From the cell containing the given text, extract its center point as [x, y] coordinate. 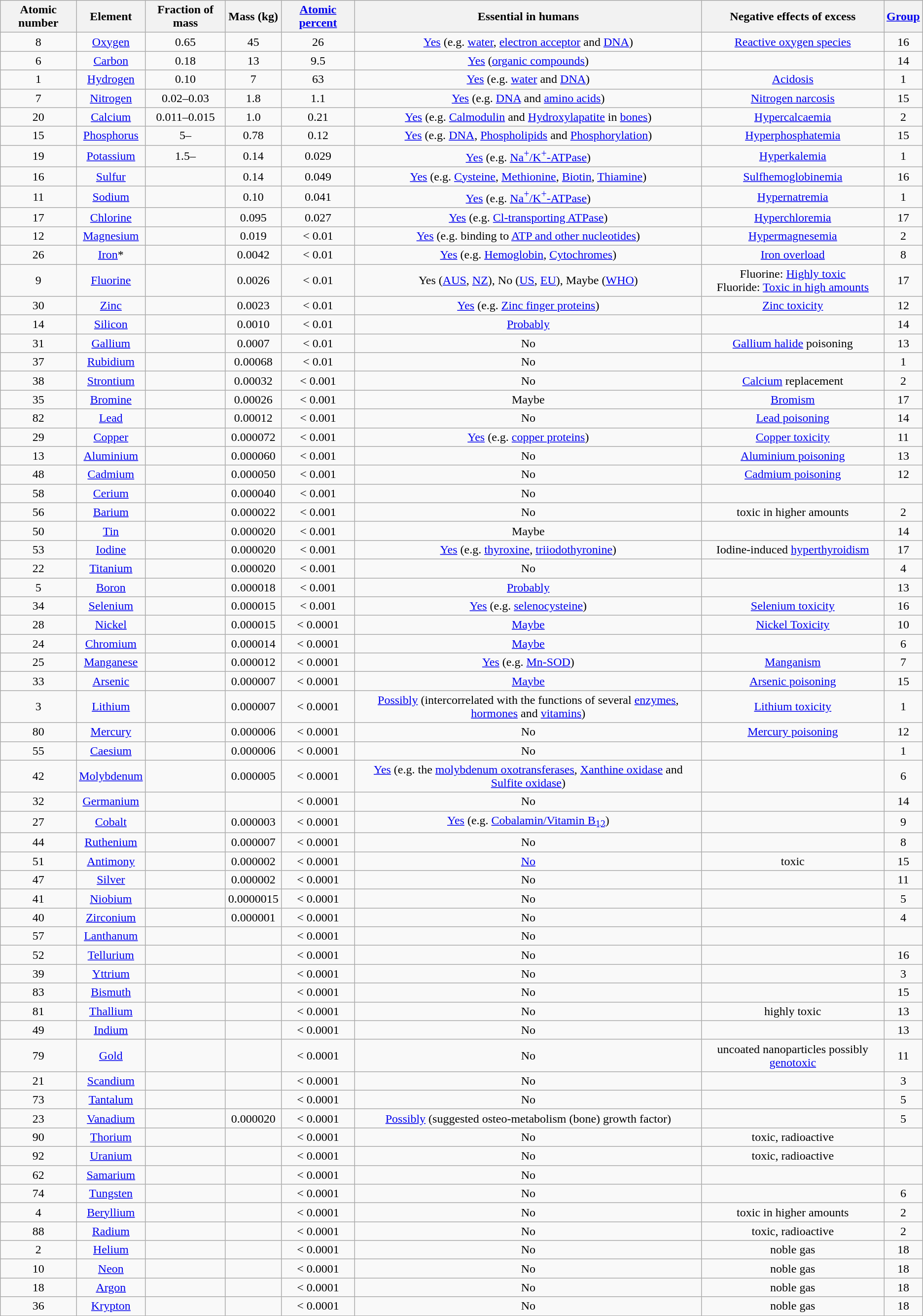
Yes (e.g. Cl-transporting ATPase) [529, 217]
40 [38, 917]
Possibly (intercorrelated with the functions of several enzymes, hormones and vitamins) [529, 706]
49 [38, 1030]
Lead poisoning [793, 418]
Bismuth [111, 992]
Yes (e.g. Zinc finger proteins) [529, 306]
0.0023 [253, 306]
Cadmium poisoning [793, 475]
Yes (e.g. copper proteins) [529, 437]
74 [38, 1194]
Yes (e.g. thyroxine, triiodothyronine) [529, 549]
48 [38, 475]
47 [38, 880]
9.5 [318, 61]
1.0 [253, 117]
Hyperchloremia [793, 217]
0.011–0.015 [185, 117]
Yes (e.g. water, electron acceptor and DNA) [529, 42]
79 [38, 1056]
Niobium [111, 899]
Possibly (suggested osteo-metabolism (bone) growth factor) [529, 1118]
31 [38, 343]
Ruthenium [111, 842]
Beryllium [111, 1212]
Yes (e.g. Cobalamin/Vitamin B12) [529, 822]
Tantalum [111, 1099]
Essential in humans [529, 17]
0.0000015 [253, 899]
57 [38, 936]
22 [38, 568]
Iodine [111, 549]
Yttrium [111, 974]
0.0010 [253, 325]
0.000022 [253, 512]
Aluminium [111, 456]
Argon [111, 1287]
38 [38, 381]
30 [38, 306]
0.0042 [253, 255]
Nitrogen narcosis [793, 98]
Selenium toxicity [793, 606]
80 [38, 732]
Element [111, 17]
52 [38, 955]
0.12 [318, 136]
Cerium [111, 493]
Silicon [111, 325]
0.02–0.03 [185, 98]
0.00032 [253, 381]
Yes (e.g. DNA and amino acids) [529, 98]
Zirconium [111, 917]
56 [38, 512]
Silver [111, 880]
0.000072 [253, 437]
Yes (e.g. water and DNA) [529, 79]
Gold [111, 1056]
41 [38, 899]
highly toxic [793, 1011]
Cadmium [111, 475]
Yes (e.g. selenocysteine) [529, 606]
0.000014 [253, 644]
0.000040 [253, 493]
0.00012 [253, 418]
20 [38, 117]
Tellurium [111, 955]
33 [38, 681]
Iodine-induced hyperthyroidism [793, 549]
Bromism [793, 400]
Samarium [111, 1175]
Negative effects of excess [793, 17]
Calcium replacement [793, 381]
1.8 [253, 98]
34 [38, 606]
1.1 [318, 98]
63 [318, 79]
24 [38, 644]
0.65 [185, 42]
Gallium [111, 343]
Atomic percent [318, 17]
27 [38, 822]
Tin [111, 531]
Atomic number [38, 17]
Copper [111, 437]
Strontium [111, 381]
Krypton [111, 1306]
29 [38, 437]
21 [38, 1081]
0.027 [318, 217]
Caesium [111, 751]
92 [38, 1156]
Rubidium [111, 362]
0.000012 [253, 662]
0.00068 [253, 362]
Bromine [111, 400]
Mass (kg) [253, 17]
toxic [793, 861]
51 [38, 861]
36 [38, 1306]
23 [38, 1118]
Helium [111, 1250]
Lithium [111, 706]
0.0007 [253, 343]
0.18 [185, 61]
Titanium [111, 568]
Vanadium [111, 1118]
Cobalt [111, 822]
Neon [111, 1269]
Fluorine [111, 280]
Sulfur [111, 177]
5– [185, 136]
45 [253, 42]
42 [38, 776]
Zinc [111, 306]
Yes (e.g. binding to ATP and other nucleotides) [529, 236]
Molybdenum [111, 776]
0.019 [253, 236]
73 [38, 1099]
Scandium [111, 1081]
Antimony [111, 861]
Calcium [111, 117]
0.095 [253, 217]
Hypermagnesemia [793, 236]
Group [903, 17]
0.000001 [253, 917]
32 [38, 802]
58 [38, 493]
Phosphorus [111, 136]
Acidosis [793, 79]
50 [38, 531]
Reactive oxygen species [793, 42]
Nickel [111, 625]
Hydrogen [111, 79]
Mercury poisoning [793, 732]
Yes (e.g. Cysteine, Methionine, Biotin, Thiamine) [529, 177]
53 [38, 549]
Magnesium [111, 236]
0.0026 [253, 280]
Lithium toxicity [793, 706]
0.00026 [253, 400]
Nitrogen [111, 98]
55 [38, 751]
81 [38, 1011]
0.000005 [253, 776]
Yes (e.g. the molybdenum oxotransferases, Xanthine oxidase and Sulfite oxidase) [529, 776]
Selenium [111, 606]
Hypercalcaemia [793, 117]
0.78 [253, 136]
Fluorine: Highly toxicFluoride: Toxic in high amounts [793, 280]
Barium [111, 512]
Fraction of mass [185, 17]
0.000050 [253, 475]
Gallium halide poisoning [793, 343]
Tungsten [111, 1194]
Chlorine [111, 217]
83 [38, 992]
Chromium [111, 644]
Hyperkalemia [793, 156]
Indium [111, 1030]
88 [38, 1231]
Iron overload [793, 255]
Mercury [111, 732]
19 [38, 156]
Thorium [111, 1137]
Yes (e.g. Mn-SOD) [529, 662]
Potassium [111, 156]
Yes (e.g. Calmodulin and Hydroxylapatite in bones) [529, 117]
Thallium [111, 1011]
Manganese [111, 662]
Yes (e.g. Hemoglobin, Cytochromes) [529, 255]
Hyperphosphatemia [793, 136]
Zinc toxicity [793, 306]
0.041 [318, 197]
82 [38, 418]
37 [38, 362]
Yes (AUS, NZ), No (US, EU), Maybe (WHO) [529, 280]
0.029 [318, 156]
Oxygen [111, 42]
Copper toxicity [793, 437]
35 [38, 400]
Uranium [111, 1156]
44 [38, 842]
Lead [111, 418]
0.000018 [253, 587]
1.5– [185, 156]
39 [38, 974]
Nickel Toxicity [793, 625]
28 [38, 625]
Boron [111, 587]
62 [38, 1175]
Yes (e.g. DNA, Phospholipids and Phosphorylation) [529, 136]
Arsenic [111, 681]
90 [38, 1137]
0.000003 [253, 822]
Hypernatremia [793, 197]
Manganism [793, 662]
Radium [111, 1231]
0.049 [318, 177]
Iron* [111, 255]
Yes (organic compounds) [529, 61]
25 [38, 662]
Carbon [111, 61]
Germanium [111, 802]
Lanthanum [111, 936]
0.21 [318, 117]
uncoated nanoparticles possibly genotoxic [793, 1056]
Sulfhemoglobinemia [793, 177]
Sodium [111, 197]
0.000060 [253, 456]
Arsenic poisoning [793, 681]
Aluminium poisoning [793, 456]
